Find where the given text appears and provide that cell's center as [X, Y] coordinate. 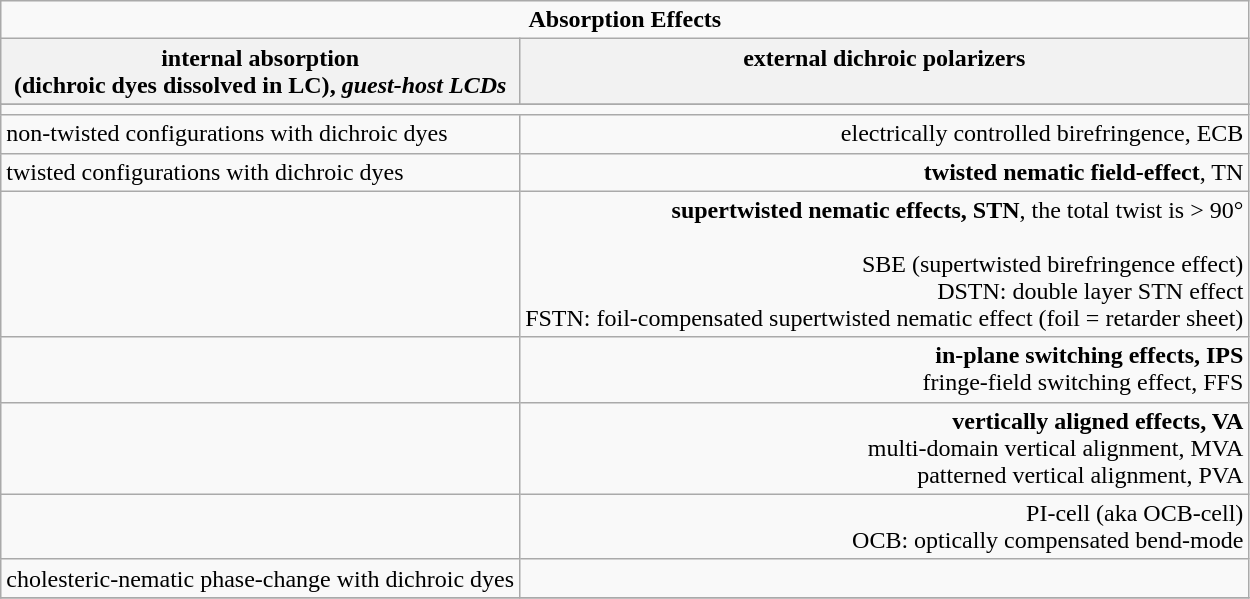
cholesteric-nematic phase-change with dichroic dyes [260, 578]
non-twisted configurations with dichroic dyes [260, 134]
external dichroic polarizers [884, 72]
internal absorption(dichroic dyes dissolved in LC), guest-host LCDs [260, 72]
twisted nematic field-effect, TN [884, 172]
Absorption Effects [625, 20]
twisted configurations with dichroic dyes [260, 172]
PI-cell (aka OCB-cell)OCB: optically compensated bend-mode [884, 526]
vertically aligned effects, VA multi-domain vertical alignment, MVA patterned vertical alignment, PVA [884, 448]
electrically controlled birefringence, ECB [884, 134]
in-plane switching effects, IPS fringe-field switching effect, FFS [884, 370]
